Pinpoint the cell where the given text exists, returning its (X, Y) midpoint coordinate. 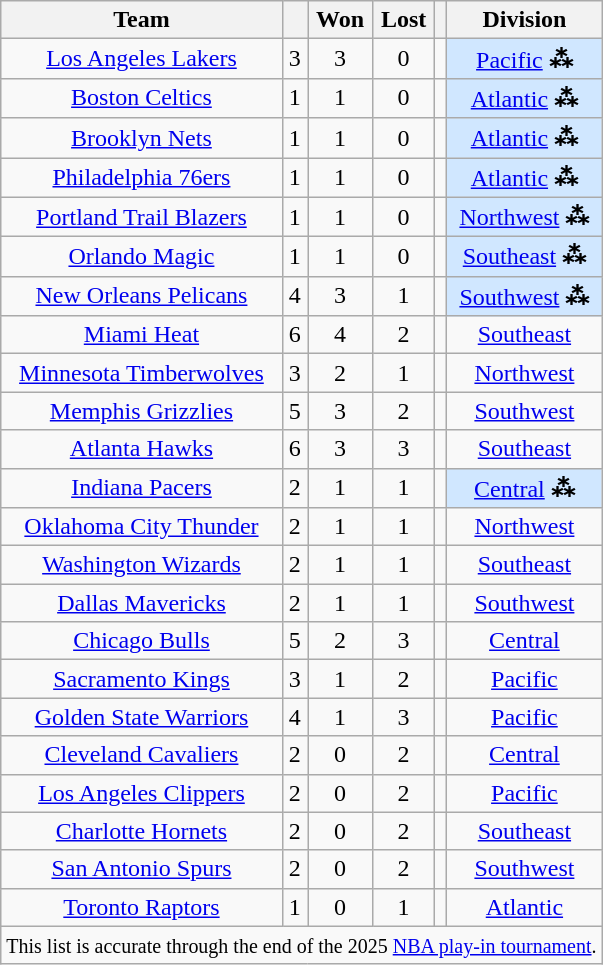
Los Angeles Clippers (142, 793)
Memphis Grizzlies (142, 411)
Brooklyn Nets (142, 138)
Northwest ⁂ (524, 217)
Won (340, 20)
Lost (404, 20)
Golden State Warriors (142, 717)
Washington Wizards (142, 565)
New Orleans Pelicans (142, 296)
Orlando Magic (142, 257)
Portland Trail Blazers (142, 217)
Division (524, 20)
Atlantic (524, 907)
Indiana Pacers (142, 488)
Chicago Bulls (142, 641)
Dallas Mavericks (142, 603)
This list is accurate through the end of the 2025 NBA play-in tournament. (302, 945)
Southeast ⁂ (524, 257)
Cleveland Cavaliers (142, 755)
Pacific ⁂ (524, 59)
Central ⁂ (524, 488)
Minnesota Timberwolves (142, 373)
Sacramento Kings (142, 679)
Southwest ⁂ (524, 296)
Team (142, 20)
Los Angeles Lakers (142, 59)
Boston Celtics (142, 98)
Toronto Raptors (142, 907)
Atlanta Hawks (142, 449)
Oklahoma City Thunder (142, 527)
San Antonio Spurs (142, 869)
Miami Heat (142, 335)
Charlotte Hornets (142, 831)
Philadelphia 76ers (142, 178)
